From the cell containing the given text, extract its center point as [x, y] coordinate. 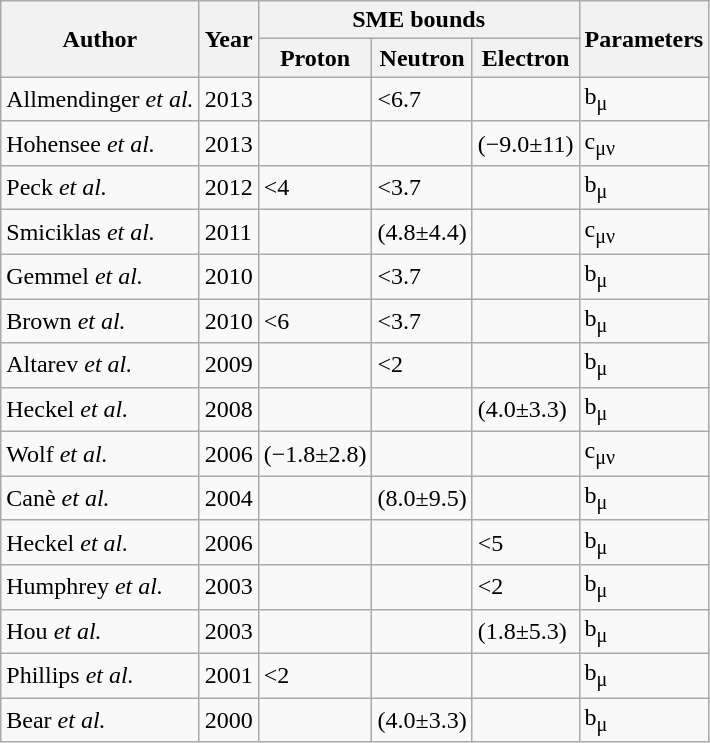
2012 [228, 188]
<6.7 [422, 99]
2009 [228, 365]
2004 [228, 498]
(−1.8±2.8) [315, 454]
<6 [315, 321]
Hou et al. [100, 631]
2001 [228, 675]
Altarev et al. [100, 365]
Neutron [422, 58]
<4 [315, 188]
Peck et al. [100, 188]
2000 [228, 720]
Bear et al. [100, 720]
Proton [315, 58]
2011 [228, 232]
(8.0±9.5) [422, 498]
Phillips et al. [100, 675]
Brown et al. [100, 321]
Parameters [644, 39]
Author [100, 39]
Gemmel et al. [100, 276]
Electron [526, 58]
(4.8±4.4) [422, 232]
(−9.0±11) [526, 143]
Canè et al. [100, 498]
2008 [228, 409]
SME bounds [418, 20]
Humphrey et al. [100, 587]
(1.8±5.3) [526, 631]
Hohensee et al. [100, 143]
Smiciklas et al. [100, 232]
Year [228, 39]
<5 [526, 542]
Wolf et al. [100, 454]
Allmendinger et al. [100, 99]
